Locate the cell with the specified text and output its [x, y] center coordinate. 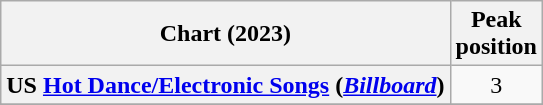
Chart (2023) [226, 34]
3 [496, 85]
US Hot Dance/Electronic Songs (Billboard) [226, 85]
Peakposition [496, 34]
